Find where the given text appears and provide that cell's center as (X, Y) coordinate. 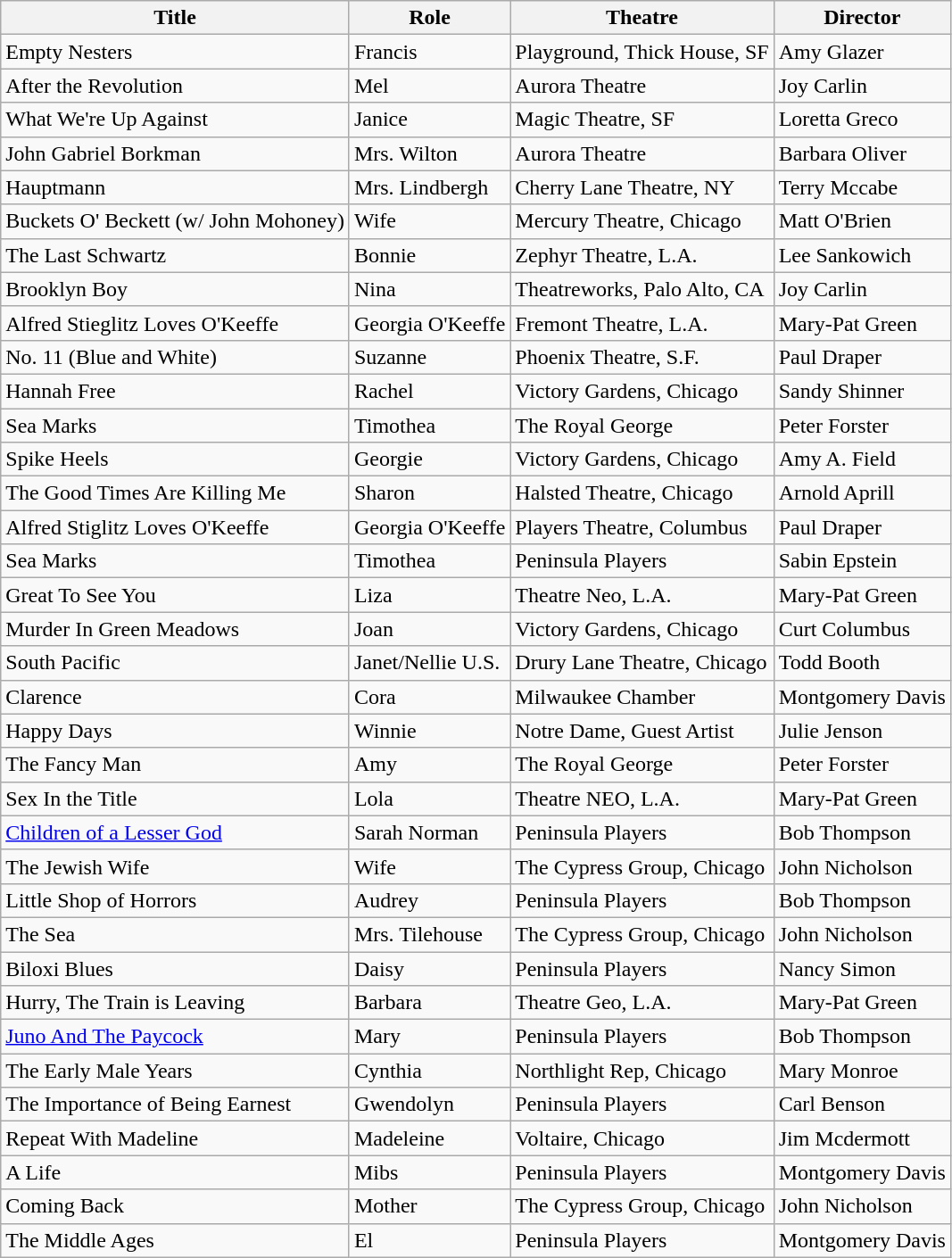
Curt Columbus (862, 629)
Jim Mcdermott (862, 1138)
Arnold Aprill (862, 493)
Hannah Free (175, 391)
Playground, Thick House, SF (642, 52)
Mrs. Lindbergh (429, 187)
The Sea (175, 934)
Milwaukee Chamber (642, 697)
Clarence (175, 697)
Theatre Neo, L.A. (642, 595)
What We're Up Against (175, 120)
The Last Schwartz (175, 255)
Phoenix Theatre, S.F. (642, 357)
Northlight Rep, Chicago (642, 1071)
Mercury Theatre, Chicago (642, 221)
South Pacific (175, 663)
Theatre (642, 18)
Notre Dame, Guest Artist (642, 731)
John Gabriel Borkman (175, 153)
Juno And The Paycock (175, 1037)
Great To See You (175, 595)
Buckets O' Beckett (w/ John Mohoney) (175, 221)
Children of a Lesser God (175, 832)
Lee Sankowich (862, 255)
Nancy Simon (862, 968)
Fremont Theatre, L.A. (642, 323)
Terry Mccabe (862, 187)
Winnie (429, 731)
Daisy (429, 968)
Sharon (429, 493)
Joan (429, 629)
No. 11 (Blue and White) (175, 357)
Halsted Theatre, Chicago (642, 493)
Liza (429, 595)
Lola (429, 799)
Mother (429, 1206)
Zephyr Theatre, L.A. (642, 255)
Sabin Epstein (862, 561)
Cora (429, 697)
Amy A. Field (862, 459)
Hurry, The Train is Leaving (175, 1003)
Mary (429, 1037)
Audrey (429, 900)
Mibs (429, 1172)
Murder In Green Meadows (175, 629)
Julie Jenson (862, 731)
Janet/Nellie U.S. (429, 663)
Mel (429, 86)
Drury Lane Theatre, Chicago (642, 663)
Cynthia (429, 1071)
Madeleine (429, 1138)
The Early Male Years (175, 1071)
A Life (175, 1172)
Alfred Stieglitz Loves O'Keeffe (175, 323)
Francis (429, 52)
The Fancy Man (175, 765)
After the Revolution (175, 86)
El (429, 1240)
The Good Times Are Killing Me (175, 493)
Sarah Norman (429, 832)
Biloxi Blues (175, 968)
The Importance of Being Earnest (175, 1105)
Cherry Lane Theatre, NY (642, 187)
Carl Benson (862, 1105)
Sandy Shinner (862, 391)
Loretta Greco (862, 120)
Mrs. Wilton (429, 153)
Voltaire, Chicago (642, 1138)
Georgie (429, 459)
The Middle Ages (175, 1240)
Happy Days (175, 731)
Bonnie (429, 255)
Matt O'Brien (862, 221)
Mrs. Tilehouse (429, 934)
Suzanne (429, 357)
Alfred Stiglitz Loves O'Keeffe (175, 527)
The Jewish Wife (175, 866)
Janice (429, 120)
Title (175, 18)
Role (429, 18)
Gwendolyn (429, 1105)
Spike Heels (175, 459)
Sex In the Title (175, 799)
Theatre Geo, L.A. (642, 1003)
Little Shop of Horrors (175, 900)
Amy Glazer (862, 52)
Theatre NEO, L.A. (642, 799)
Barbara Oliver (862, 153)
Repeat With Madeline (175, 1138)
Theatreworks, Palo Alto, CA (642, 289)
Rachel (429, 391)
Hauptmann (175, 187)
Nina (429, 289)
Brooklyn Boy (175, 289)
Amy (429, 765)
Mary Monroe (862, 1071)
Director (862, 18)
Empty Nesters (175, 52)
Magic Theatre, SF (642, 120)
Players Theatre, Columbus (642, 527)
Todd Booth (862, 663)
Barbara (429, 1003)
Coming Back (175, 1206)
